Find where the given text appears and provide that cell's center as [X, Y] coordinate. 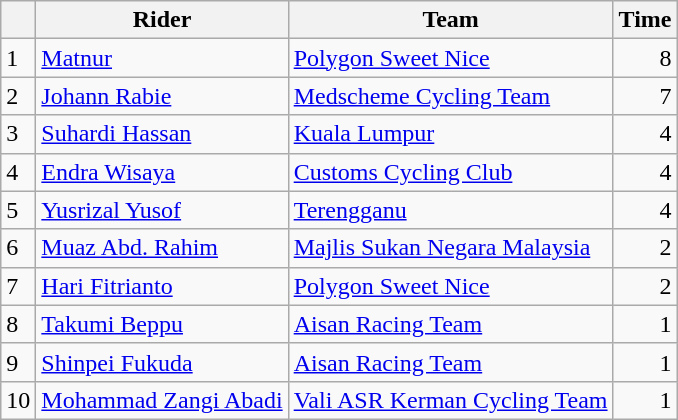
Suhardi Hassan [162, 134]
Medscheme Cycling Team [450, 96]
Terengganu [450, 210]
6 [18, 248]
Shinpei Fukuda [162, 362]
Customs Cycling Club [450, 172]
Time [645, 20]
10 [18, 400]
Johann Rabie [162, 96]
Matnur [162, 58]
Team [450, 20]
Kuala Lumpur [450, 134]
Rider [162, 20]
3 [18, 134]
5 [18, 210]
9 [18, 362]
Endra Wisaya [162, 172]
Takumi Beppu [162, 324]
Majlis Sukan Negara Malaysia [450, 248]
Muaz Abd. Rahim [162, 248]
Hari Fitrianto [162, 286]
Mohammad Zangi Abadi [162, 400]
Vali ASR Kerman Cycling Team [450, 400]
Yusrizal Yusof [162, 210]
